Locate the cell with the specified text and output its (X, Y) center coordinate. 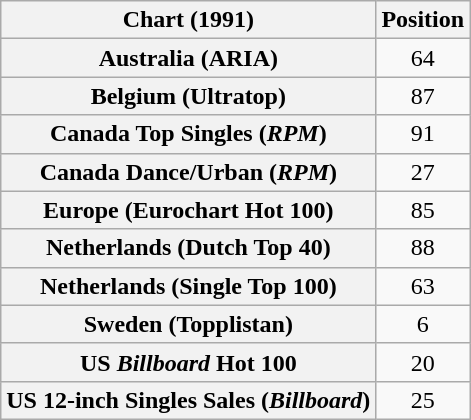
Canada Dance/Urban (RPM) (188, 172)
85 (423, 210)
Chart (1991) (188, 20)
63 (423, 286)
Australia (ARIA) (188, 58)
20 (423, 362)
87 (423, 96)
25 (423, 400)
Belgium (Ultratop) (188, 96)
88 (423, 248)
Position (423, 20)
64 (423, 58)
US 12-inch Singles Sales (Billboard) (188, 400)
Netherlands (Single Top 100) (188, 286)
Netherlands (Dutch Top 40) (188, 248)
91 (423, 134)
Europe (Eurochart Hot 100) (188, 210)
6 (423, 324)
Sweden (Topplistan) (188, 324)
US Billboard Hot 100 (188, 362)
27 (423, 172)
Canada Top Singles (RPM) (188, 134)
